Return [X, Y] of the center of cell containing provided text 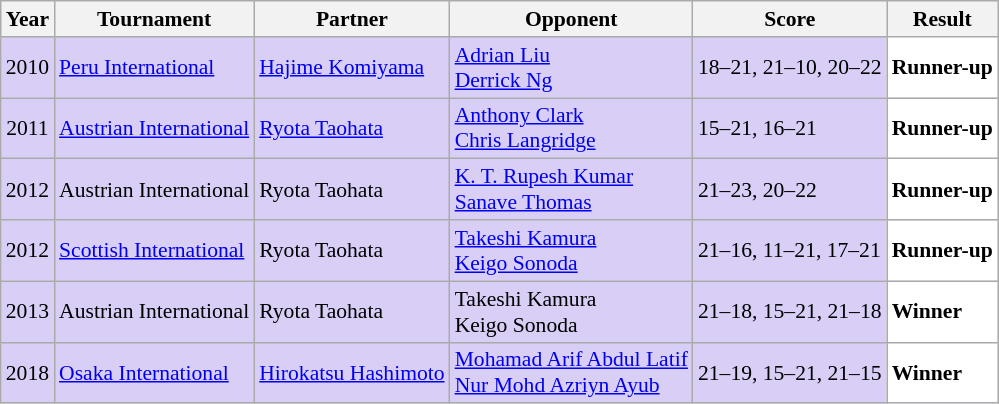
Partner [352, 19]
Adrian Liu Derrick Ng [572, 68]
2018 [28, 372]
2013 [28, 312]
21–23, 20–22 [790, 190]
18–21, 21–10, 20–22 [790, 68]
Scottish International [154, 250]
21–19, 15–21, 21–15 [790, 372]
Score [790, 19]
21–16, 11–21, 17–21 [790, 250]
2011 [28, 128]
2010 [28, 68]
Tournament [154, 19]
K. T. Rupesh Kumar Sanave Thomas [572, 190]
Hirokatsu Hashimoto [352, 372]
Year [28, 19]
Result [942, 19]
Peru International [154, 68]
15–21, 16–21 [790, 128]
Anthony Clark Chris Langridge [572, 128]
Opponent [572, 19]
21–18, 15–21, 21–18 [790, 312]
Osaka International [154, 372]
Hajime Komiyama [352, 68]
Mohamad Arif Abdul Latif Nur Mohd Azriyn Ayub [572, 372]
